For the text-containing cell, return its midpoint in [X, Y] coordinate format. 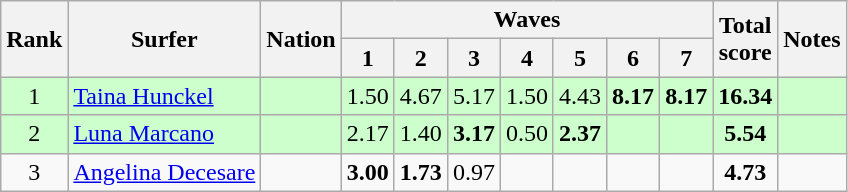
Notes [812, 39]
Luna Marcano [164, 134]
5 [580, 58]
1.40 [420, 134]
2.37 [580, 134]
0.97 [474, 172]
Waves [526, 20]
4.67 [420, 96]
4.43 [580, 96]
Taina Hunckel [164, 96]
6 [634, 58]
3.00 [368, 172]
0.50 [526, 134]
16.34 [746, 96]
2.17 [368, 134]
1.73 [420, 172]
Nation [301, 39]
Surfer [164, 39]
Rank [34, 39]
Totalscore [746, 39]
5.54 [746, 134]
5.17 [474, 96]
7 [686, 58]
4 [526, 58]
Angelina Decesare [164, 172]
3.17 [474, 134]
4.73 [746, 172]
